Return [X, Y] of the center of cell containing provided text 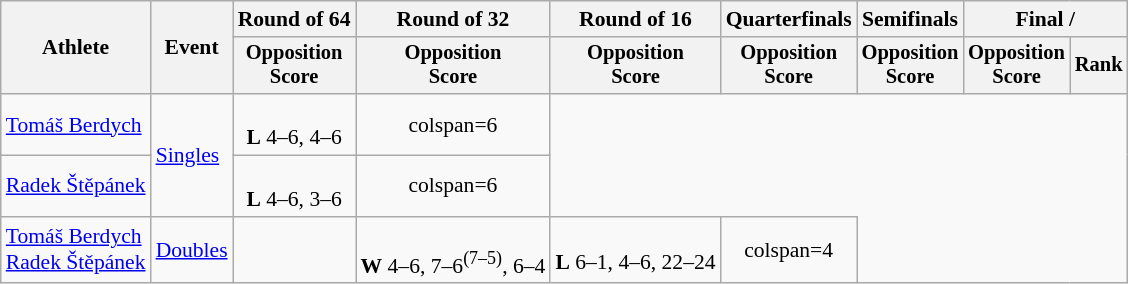
Semifinals [910, 19]
Round of 16 [635, 19]
Tomáš Berdych [76, 124]
Doubles [192, 250]
Rank [1099, 66]
Round of 32 [454, 19]
L 4–6, 4–6 [294, 124]
W 4–6, 7–6(7–5), 6–4 [454, 250]
L 6–1, 4–6, 22–24 [635, 250]
Quarterfinals [789, 19]
Event [192, 48]
Singles [192, 155]
Athlete [76, 48]
L 4–6, 3–6 [294, 186]
Tomáš BerdychRadek Štěpánek [76, 250]
colspan=4 [789, 250]
Radek Štěpánek [76, 186]
Final / [1045, 19]
Round of 64 [294, 19]
